Determine the (x, y) coordinate at the center of the cell enclosing the given text.  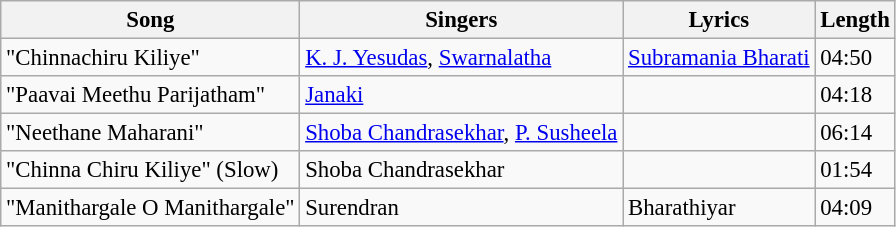
04:50 (855, 58)
Janaki (462, 95)
06:14 (855, 133)
"Paavai Meethu Parijatham" (150, 95)
Bharathiyar (719, 208)
K. J. Yesudas, Swarnalatha (462, 58)
Subramania Bharati (719, 58)
04:18 (855, 95)
Shoba Chandrasekhar (462, 170)
Shoba Chandrasekhar, P. Susheela (462, 133)
01:54 (855, 170)
Length (855, 20)
"Chinnachiru Kiliye" (150, 58)
Song (150, 20)
"Chinna Chiru Kiliye" (Slow) (150, 170)
"Manithargale O Manithargale" (150, 208)
Singers (462, 20)
Surendran (462, 208)
04:09 (855, 208)
Lyrics (719, 20)
"Neethane Maharani" (150, 133)
